Extract the [x, y] coordinate from the center of the cell holding the provided text.  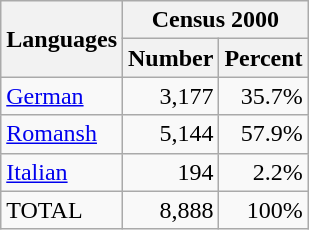
German [62, 96]
35.7% [264, 96]
3,177 [171, 96]
Number [171, 58]
TOTAL [62, 210]
2.2% [264, 172]
100% [264, 210]
Percent [264, 58]
5,144 [171, 134]
8,888 [171, 210]
Italian [62, 172]
194 [171, 172]
Census 2000 [216, 20]
Romansh [62, 134]
Languages [62, 39]
57.9% [264, 134]
